Find where the given text appears and provide that cell's center as [x, y] coordinate. 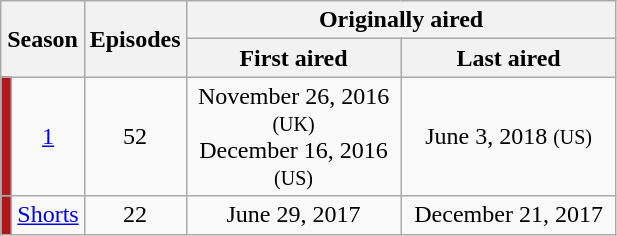
December 21, 2017 [508, 215]
First aired [294, 58]
Last aired [508, 58]
1 [48, 136]
52 [135, 136]
22 [135, 215]
June 29, 2017 [294, 215]
November 26, 2016 (UK)December 16, 2016 (US) [294, 136]
Season [42, 39]
Shorts [48, 215]
Episodes [135, 39]
Originally aired [401, 20]
June 3, 2018 (US) [508, 136]
